Extract the (x, y) coordinate from the center of the cell holding the provided text.  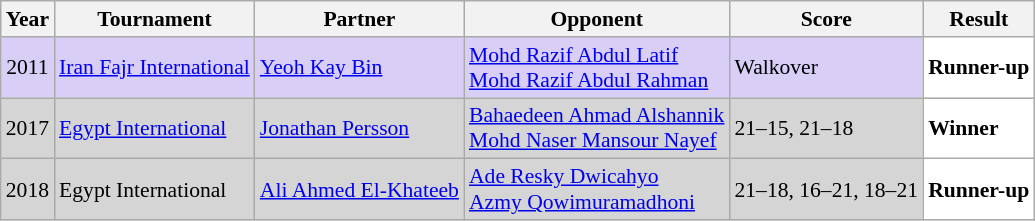
Yeoh Kay Bin (360, 68)
Score (826, 19)
Tournament (154, 19)
Iran Fajr International (154, 68)
Winner (978, 128)
Mohd Razif Abdul Latif Mohd Razif Abdul Rahman (597, 68)
2018 (28, 190)
Year (28, 19)
Walkover (826, 68)
Ali Ahmed El-Khateeb (360, 190)
Jonathan Persson (360, 128)
Bahaedeen Ahmad Alshannik Mohd Naser Mansour Nayef (597, 128)
Ade Resky Dwicahyo Azmy Qowimuramadhoni (597, 190)
21–18, 16–21, 18–21 (826, 190)
Result (978, 19)
Partner (360, 19)
21–15, 21–18 (826, 128)
2011 (28, 68)
2017 (28, 128)
Opponent (597, 19)
